Provide the (x, y) coordinate of the cell's center where the given text is located.  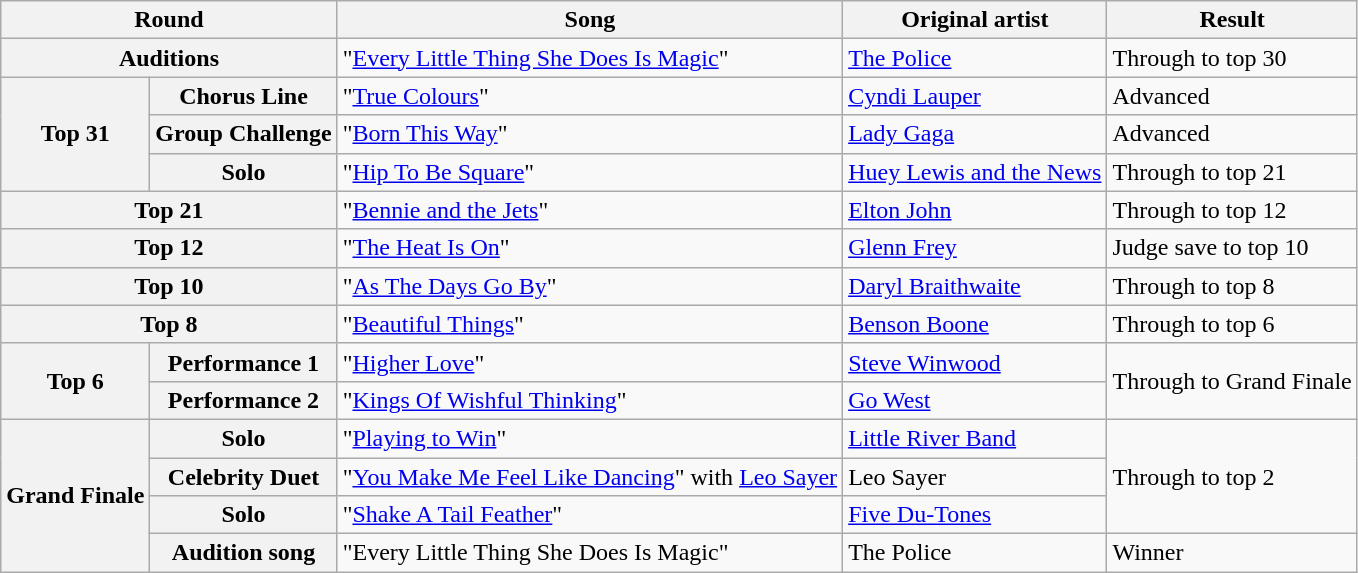
Round (169, 20)
"Playing to Win" (590, 438)
Chorus Line (244, 96)
"As The Days Go By" (590, 286)
Cyndi Lauper (975, 96)
Leo Sayer (975, 477)
Performance 2 (244, 400)
Through to top 6 (1232, 324)
Result (1232, 20)
"Higher Love" (590, 362)
Go West (975, 400)
Lady Gaga (975, 134)
Top 21 (169, 210)
Huey Lewis and the News (975, 172)
Group Challenge (244, 134)
Glenn Frey (975, 248)
Elton John (975, 210)
Through to top 30 (1232, 58)
Through to Grand Finale (1232, 381)
Grand Finale (76, 495)
Through to top 8 (1232, 286)
Through to top 2 (1232, 476)
Celebrity Duet (244, 477)
Song (590, 20)
Benson Boone (975, 324)
Through to top 21 (1232, 172)
"Shake A Tail Feather" (590, 515)
"The Heat Is On" (590, 248)
Audition song (244, 553)
Performance 1 (244, 362)
"Born This Way" (590, 134)
Through to top 12 (1232, 210)
Top 6 (76, 381)
"You Make Me Feel Like Dancing" with Leo Sayer (590, 477)
Top 31 (76, 134)
"Bennie and the Jets" (590, 210)
"Hip To Be Square" (590, 172)
Winner (1232, 553)
Original artist (975, 20)
Top 10 (169, 286)
Daryl Braithwaite (975, 286)
"True Colours" (590, 96)
Five Du-Tones (975, 515)
"Beautiful Things" (590, 324)
Little River Band (975, 438)
Judge save to top 10 (1232, 248)
Top 12 (169, 248)
Auditions (169, 58)
Top 8 (169, 324)
"Kings Of Wishful Thinking" (590, 400)
Steve Winwood (975, 362)
